Capture the cell that displays the provided text and extract its [X, Y] central coordinate. 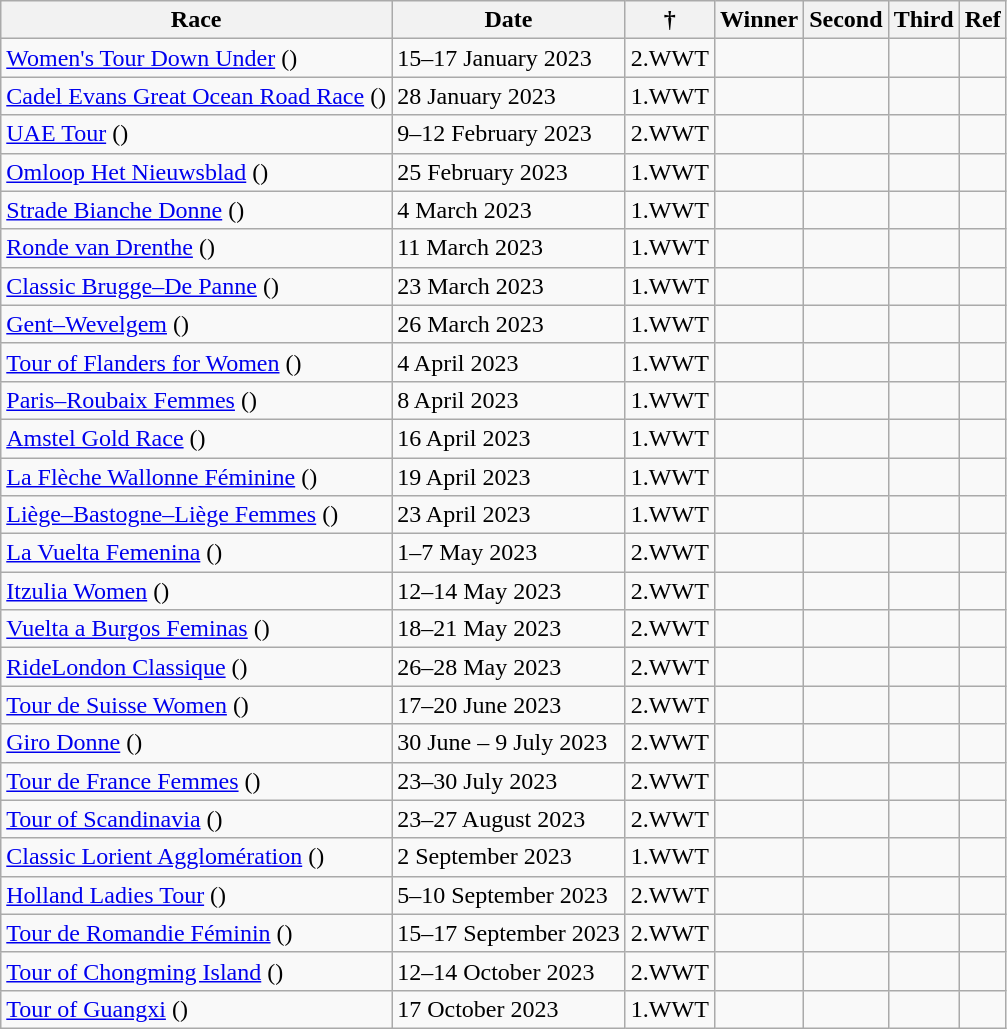
25 February 2023 [509, 172]
15–17 January 2023 [509, 58]
Strade Bianche Donne () [196, 210]
Race [196, 20]
UAE Tour () [196, 134]
30 June – 9 July 2023 [509, 743]
1–7 May 2023 [509, 553]
4 March 2023 [509, 210]
RideLondon Classique () [196, 667]
28 January 2023 [509, 96]
Giro Donne () [196, 743]
2 September 2023 [509, 857]
Tour of Guangxi () [196, 1009]
12–14 May 2023 [509, 591]
Tour of Flanders for Women () [196, 362]
4 April 2023 [509, 362]
Classic Brugge–De Panne () [196, 286]
5–10 September 2023 [509, 895]
Classic Lorient Agglomération () [196, 857]
Tour de Suisse Women () [196, 705]
Liège–Bastogne–Liège Femmes () [196, 515]
Cadel Evans Great Ocean Road Race () [196, 96]
26 March 2023 [509, 324]
Third [924, 20]
Tour de France Femmes () [196, 781]
Tour de Romandie Féminin () [196, 933]
9–12 February 2023 [509, 134]
La Vuelta Femenina () [196, 553]
Holland Ladies Tour () [196, 895]
Omloop Het Nieuwsblad () [196, 172]
23–30 July 2023 [509, 781]
Vuelta a Burgos Feminas () [196, 629]
Tour of Chongming Island () [196, 971]
Date [509, 20]
11 March 2023 [509, 248]
23–27 August 2023 [509, 819]
18–21 May 2023 [509, 629]
17–20 June 2023 [509, 705]
12–14 October 2023 [509, 971]
Gent–Wevelgem () [196, 324]
Tour of Scandinavia () [196, 819]
Amstel Gold Race () [196, 438]
Paris–Roubaix Femmes () [196, 400]
Second [846, 20]
Ref [982, 20]
19 April 2023 [509, 477]
Winner [758, 20]
26–28 May 2023 [509, 667]
Ronde van Drenthe () [196, 248]
Women's Tour Down Under () [196, 58]
La Flèche Wallonne Féminine () [196, 477]
23 March 2023 [509, 286]
Itzulia Women () [196, 591]
16 April 2023 [509, 438]
15–17 September 2023 [509, 933]
8 April 2023 [509, 400]
† [670, 20]
23 April 2023 [509, 515]
17 October 2023 [509, 1009]
